Pinpoint the cell where the given text exists, returning its [x, y] midpoint coordinate. 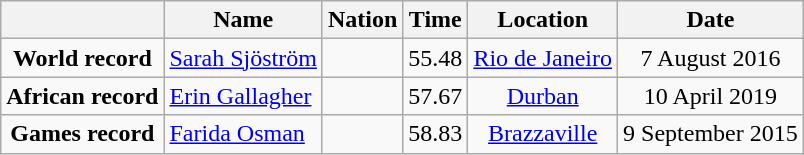
World record [82, 58]
Date [711, 20]
Nation [362, 20]
Time [436, 20]
57.67 [436, 96]
7 August 2016 [711, 58]
Location [543, 20]
Farida Osman [243, 134]
Durban [543, 96]
10 April 2019 [711, 96]
Name [243, 20]
African record [82, 96]
Games record [82, 134]
58.83 [436, 134]
9 September 2015 [711, 134]
Sarah Sjöström [243, 58]
Rio de Janeiro [543, 58]
Brazzaville [543, 134]
Erin Gallagher [243, 96]
55.48 [436, 58]
